Output the (x, y) coordinate of the center of the cell containing the given text.  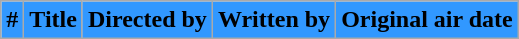
Directed by (147, 20)
Title (54, 20)
# (12, 20)
Original air date (428, 20)
Written by (274, 20)
